Identify which cell holds the provided text, then report its (X, Y) central coordinate. 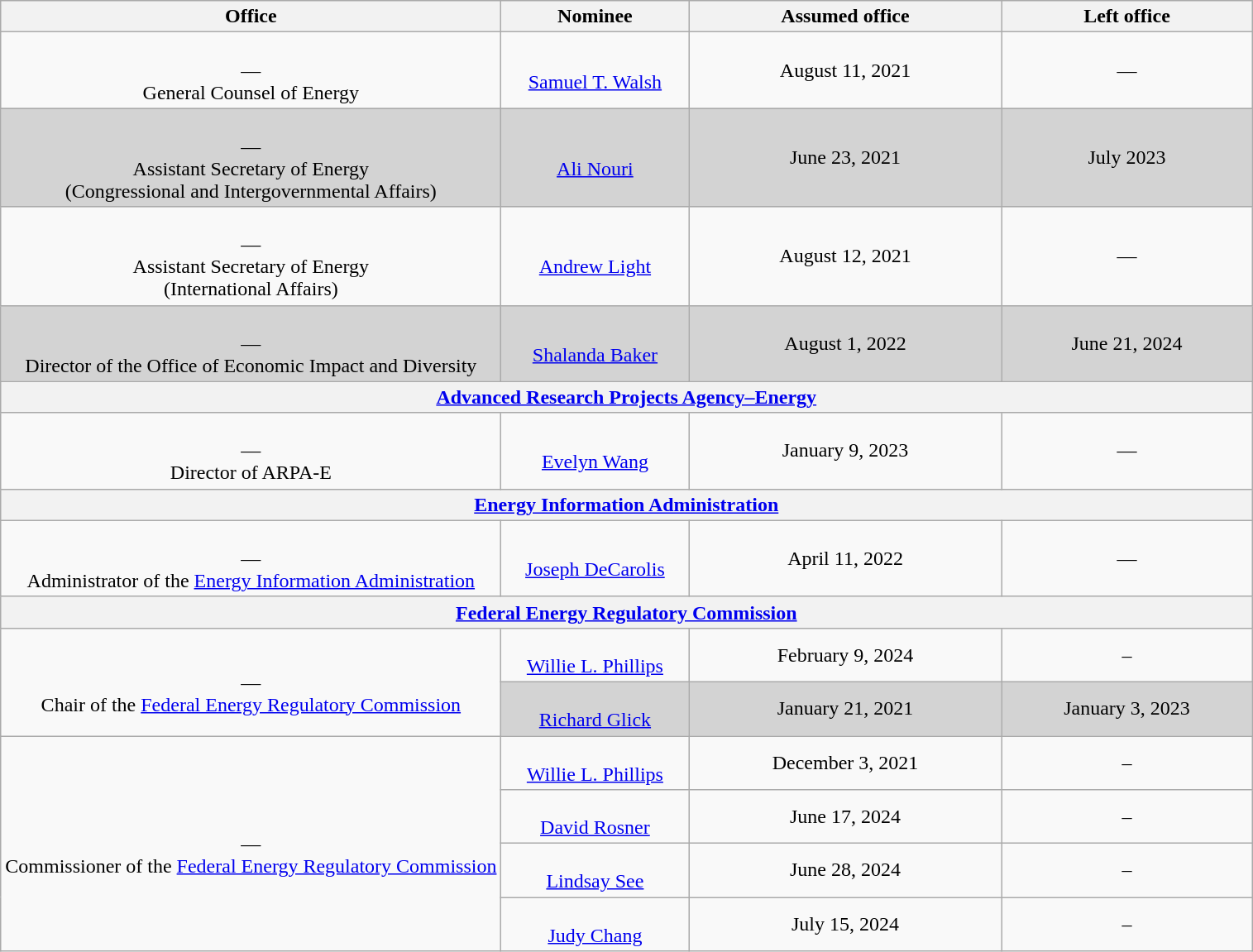
July 15, 2024 (845, 925)
Assumed office (845, 17)
January 3, 2023 (1126, 708)
August 12, 2021 (845, 256)
—Assistant Secretary of Energy(Congressional and Intergovernmental Affairs) (251, 157)
Lindsay See (595, 870)
—Director of the Office of Economic Impact and Diversity (251, 343)
Federal Energy Regulatory Commission (627, 612)
December 3, 2021 (845, 763)
Energy Information Administration (627, 505)
Nominee (595, 17)
August 11, 2021 (845, 70)
Joseph DeCarolis (595, 558)
Richard Glick (595, 708)
February 9, 2024 (845, 655)
Office (251, 17)
June 28, 2024 (845, 870)
—General Counsel of Energy (251, 70)
April 11, 2022 (845, 558)
Shalanda Baker (595, 343)
January 9, 2023 (845, 451)
July 2023 (1126, 157)
—Administrator of the Energy Information Administration (251, 558)
June 23, 2021 (845, 157)
Samuel T. Walsh (595, 70)
June 21, 2024 (1126, 343)
—Assistant Secretary of Energy(International Affairs) (251, 256)
Evelyn Wang (595, 451)
Ali Nouri (595, 157)
David Rosner (595, 817)
June 17, 2024 (845, 817)
August 1, 2022 (845, 343)
Judy Chang (595, 925)
—Chair of the Federal Energy Regulatory Commission (251, 682)
Advanced Research Projects Agency–Energy (627, 397)
Left office (1126, 17)
Andrew Light (595, 256)
—Director of ARPA-E (251, 451)
—Commissioner of the Federal Energy Regulatory Commission (251, 844)
January 21, 2021 (845, 708)
